Extract the (x, y) coordinate from the center of the cell holding the provided text.  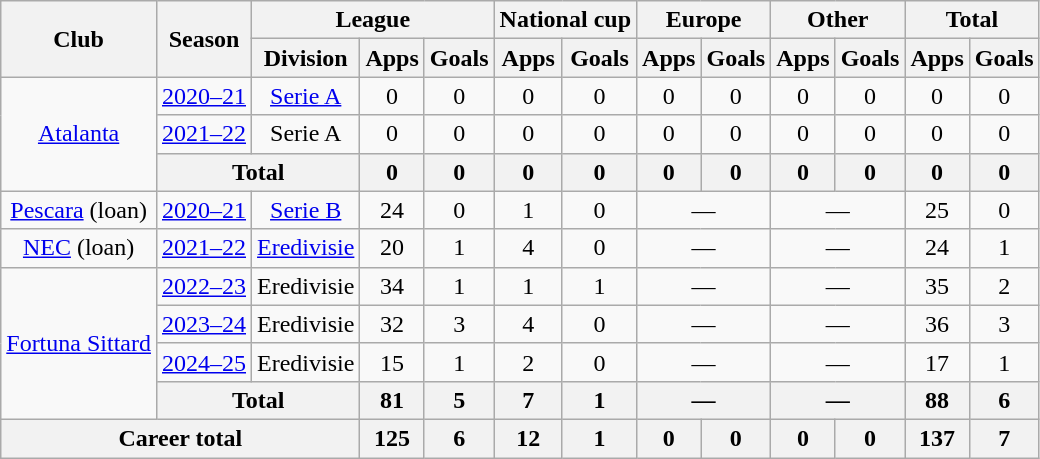
Club (79, 39)
Serie B (306, 210)
Atalanta (79, 134)
League (374, 20)
National cup (565, 20)
2024–25 (204, 362)
25 (937, 210)
17 (937, 362)
2022–23 (204, 286)
5 (459, 400)
15 (392, 362)
12 (528, 438)
Season (204, 39)
2023–24 (204, 324)
Europe (704, 20)
20 (392, 248)
35 (937, 286)
36 (937, 324)
Pescara (loan) (79, 210)
137 (937, 438)
81 (392, 400)
Fortuna Sittard (79, 343)
125 (392, 438)
Division (306, 58)
Career total (180, 438)
88 (937, 400)
32 (392, 324)
NEC (loan) (79, 248)
Other (838, 20)
34 (392, 286)
